Extract the [X, Y] coordinate from the center of the cell holding the provided text.  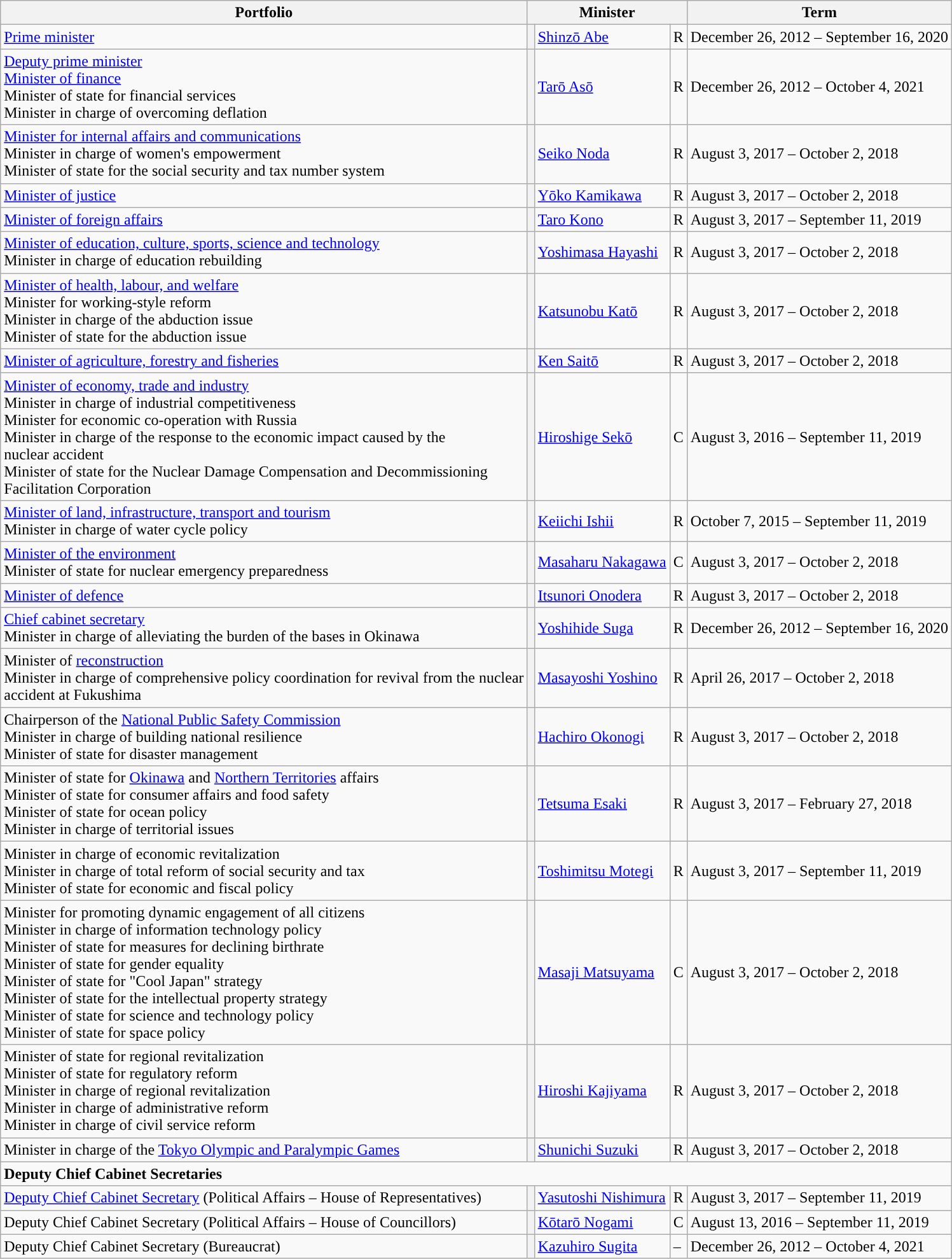
Hiroshi Kajiyama [602, 1091]
Katsunobu Katō [602, 310]
Minister of education, culture, sports, science and technologyMinister in charge of education rebuilding [264, 252]
Itsunori Onodera [602, 595]
Minister of foreign affairs [264, 219]
Deputy Chief Cabinet Secretary (Political Affairs – House of Representatives) [264, 1198]
Minister of reconstructionMinister in charge of comprehensive policy coordination for revival from the nuclearaccident at Fukushima [264, 678]
Kōtarō Nogami [602, 1222]
Hachiro Okonogi [602, 737]
Masaharu Nakagawa [602, 562]
April 26, 2017 – October 2, 2018 [819, 678]
Chairperson of the National Public Safety CommissionMinister in charge of building national resilienceMinister of state for disaster management [264, 737]
Ken Saitō [602, 361]
Term [819, 13]
Yōko Kamikawa [602, 195]
– [678, 1246]
Kazuhiro Sugita [602, 1246]
August 3, 2017 – February 27, 2018 [819, 804]
Portfolio [264, 13]
Taro Kono [602, 219]
Minister of land, infrastructure, transport and tourismMinister in charge of water cycle policy [264, 520]
Minister of justice [264, 195]
Deputy Chief Cabinet Secretary (Bureaucrat) [264, 1246]
Prime minister [264, 37]
Shinzō Abe [602, 37]
Yoshimasa Hayashi [602, 252]
August 13, 2016 – September 11, 2019 [819, 1222]
Tarō Asō [602, 87]
Minister of agriculture, forestry and fisheries [264, 361]
Tetsuma Esaki [602, 804]
Masayoshi Yoshino [602, 678]
Deputy Chief Cabinet Secretaries [476, 1174]
Keiichi Ishii [602, 520]
Minister [607, 13]
Toshimitsu Motegi [602, 871]
Masaji Matsuyama [602, 972]
Chief cabinet secretaryMinister in charge of alleviating the burden of the bases in Okinawa [264, 629]
Minister in charge of the Tokyo Olympic and Paralympic Games [264, 1150]
Hiroshige Sekō [602, 436]
Yoshihide Suga [602, 629]
Minister of the environmentMinister of state for nuclear emergency preparedness [264, 562]
Seiko Noda [602, 154]
Deputy Chief Cabinet Secretary (Political Affairs – House of Councillors) [264, 1222]
October 7, 2015 – September 11, 2019 [819, 520]
Deputy prime ministerMinister of financeMinister of state for financial servicesMinister in charge of overcoming deflation [264, 87]
Minister of defence [264, 595]
Shunichi Suzuki [602, 1150]
Yasutoshi Nishimura [602, 1198]
August 3, 2016 – September 11, 2019 [819, 436]
